Search for the cell housing the specified text and yield its (X, Y) center coordinate. 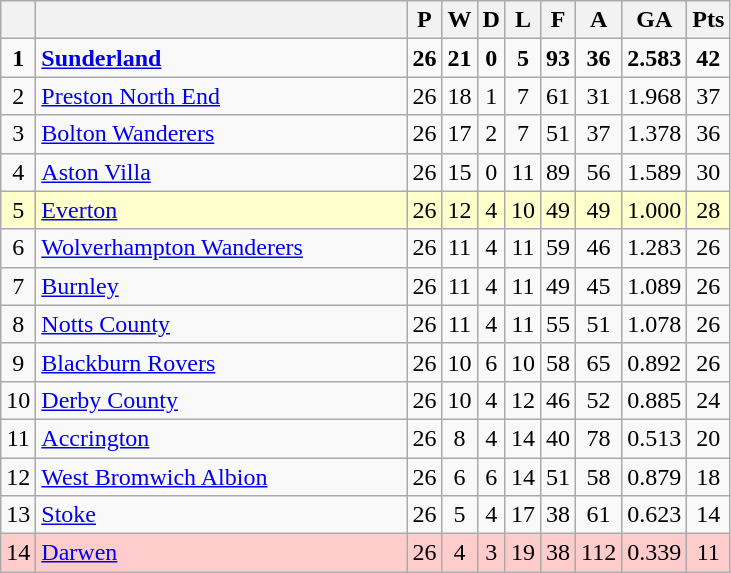
0.513 (654, 438)
Blackburn Rovers (222, 362)
Stoke (222, 515)
Burnley (222, 286)
59 (558, 248)
24 (708, 400)
West Bromwich Albion (222, 477)
45 (599, 286)
Everton (222, 210)
31 (599, 96)
0.885 (654, 400)
30 (708, 172)
0.879 (654, 477)
Pts (708, 20)
F (558, 20)
0.623 (654, 515)
1.589 (654, 172)
Bolton Wanderers (222, 134)
W (460, 20)
Darwen (222, 553)
0.339 (654, 553)
Preston North End (222, 96)
GA (654, 20)
1.968 (654, 96)
21 (460, 58)
9 (18, 362)
112 (599, 553)
0.892 (654, 362)
P (424, 20)
L (522, 20)
Notts County (222, 324)
56 (599, 172)
Sunderland (222, 58)
15 (460, 172)
78 (599, 438)
42 (708, 58)
A (599, 20)
13 (18, 515)
Accrington (222, 438)
1.378 (654, 134)
20 (708, 438)
1.283 (654, 248)
93 (558, 58)
1.089 (654, 286)
89 (558, 172)
Wolverhampton Wanderers (222, 248)
40 (558, 438)
1.078 (654, 324)
52 (599, 400)
Derby County (222, 400)
2.583 (654, 58)
28 (708, 210)
D (491, 20)
55 (558, 324)
Aston Villa (222, 172)
19 (522, 553)
65 (599, 362)
1.000 (654, 210)
